For the text-containing cell, return its midpoint in (X, Y) coordinate format. 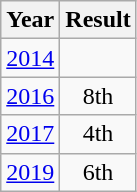
2017 (30, 134)
2014 (30, 58)
6th (98, 172)
2019 (30, 172)
2016 (30, 96)
Year (30, 20)
4th (98, 134)
8th (98, 96)
Result (98, 20)
